Capture the cell that displays the provided text and extract its [X, Y] central coordinate. 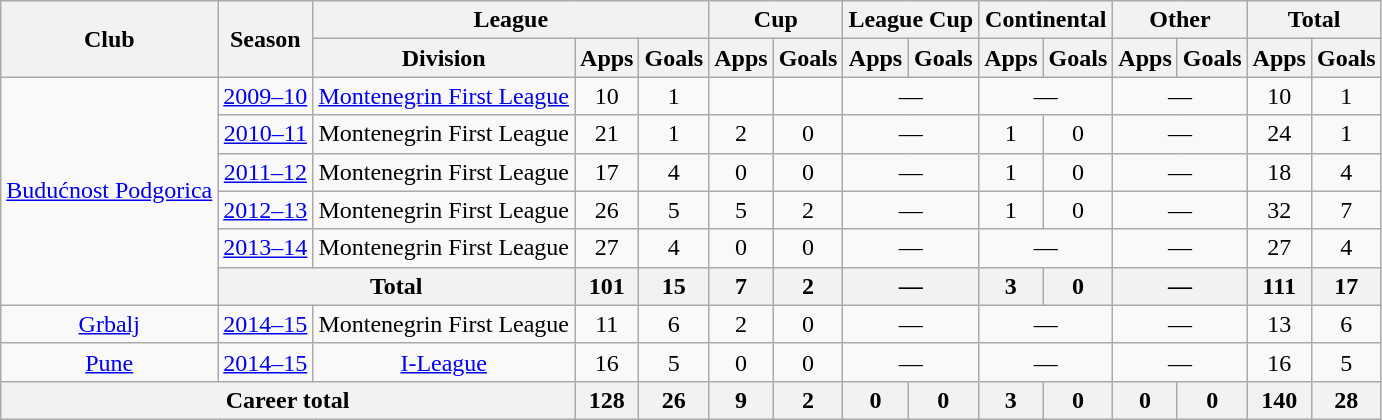
9 [741, 400]
101 [607, 286]
Pune [110, 362]
Division [444, 58]
2010–11 [266, 134]
18 [1279, 172]
Season [266, 39]
Continental [1046, 20]
2013–14 [266, 248]
2009–10 [266, 96]
Other [1180, 20]
Budućnost Podgorica [110, 191]
2011–12 [266, 172]
13 [1279, 324]
Club [110, 39]
140 [1279, 400]
I-League [444, 362]
League [511, 20]
Grbalj [110, 324]
24 [1279, 134]
32 [1279, 210]
11 [607, 324]
111 [1279, 286]
Cup [776, 20]
28 [1346, 400]
2012–13 [266, 210]
15 [674, 286]
Career total [288, 400]
128 [607, 400]
21 [607, 134]
League Cup [911, 20]
